Locate the cell with the specified text and output its [x, y] center coordinate. 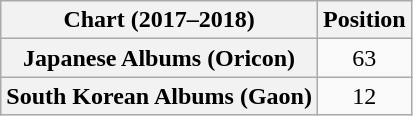
Chart (2017–2018) [160, 20]
Japanese Albums (Oricon) [160, 58]
12 [364, 96]
South Korean Albums (Gaon) [160, 96]
Position [364, 20]
63 [364, 58]
